Identify which cell holds the provided text, then report its (x, y) central coordinate. 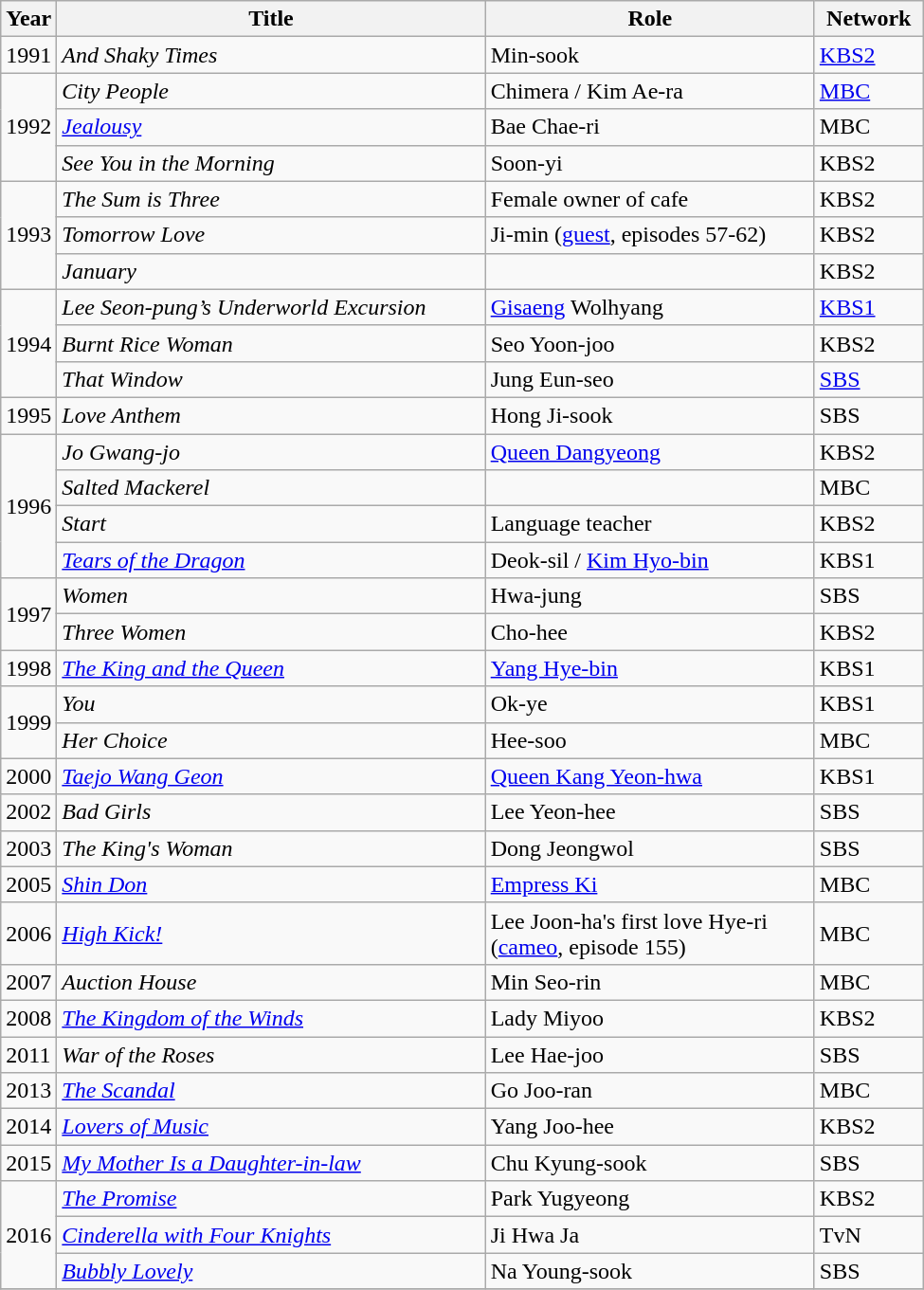
Lee Seon-pung’s Underworld Excursion (271, 307)
Ji-min (guest, episodes 57-62) (650, 235)
Bae Chae-ri (650, 127)
The Sum is Three (271, 199)
Yang Joo-hee (650, 1127)
Women (271, 596)
The King and the Queen (271, 668)
Seo Yoon-joo (650, 343)
2002 (28, 812)
The King's Woman (271, 848)
Jealousy (271, 127)
2016 (28, 1235)
Gisaeng Wolhyang (650, 307)
Year (28, 19)
2013 (28, 1091)
Na Young-sook (650, 1271)
Tomorrow Love (271, 235)
Bubbly Lovely (271, 1271)
Role (650, 19)
Love Anthem (271, 415)
Her Choice (271, 740)
War of the Roses (271, 1055)
Jo Gwang-jo (271, 452)
Hee-soo (650, 740)
Lady Miyoo (650, 1018)
Start (271, 524)
Empress Ki (650, 884)
2005 (28, 884)
Language teacher (650, 524)
2014 (28, 1127)
Salted Mackerel (271, 488)
See You in the Morning (271, 163)
Min Seo-rin (650, 982)
1996 (28, 506)
Chu Kyung-sook (650, 1163)
City People (271, 91)
Soon-yi (650, 163)
Park Yugyeong (650, 1199)
Min-sook (650, 55)
1995 (28, 415)
Ji Hwa Ja (650, 1235)
2015 (28, 1163)
1994 (28, 343)
The Promise (271, 1199)
2007 (28, 982)
High Kick! (271, 933)
Burnt Rice Woman (271, 343)
You (271, 704)
Network (868, 19)
Chimera / Kim Ae-ra (650, 91)
1997 (28, 614)
Yang Hye-bin (650, 668)
Taejo Wang Geon (271, 776)
TvN (868, 1235)
Queen Dangyeong (650, 452)
Lovers of Music (271, 1127)
The Kingdom of the Winds (271, 1018)
Bad Girls (271, 812)
Ok-ye (650, 704)
Jung Eun-seo (650, 379)
Hong Ji-sook (650, 415)
Dong Jeongwol (650, 848)
January (271, 271)
Go Joo-ran (650, 1091)
Auction House (271, 982)
1991 (28, 55)
Cinderella with Four Knights (271, 1235)
1992 (28, 127)
Female owner of cafe (650, 199)
Lee Hae-joo (650, 1055)
2011 (28, 1055)
2008 (28, 1018)
My Mother Is a Daughter-in-law (271, 1163)
That Window (271, 379)
1993 (28, 235)
Shin Don (271, 884)
1999 (28, 722)
Lee Joon-ha's first love Hye-ri (cameo, episode 155) (650, 933)
2000 (28, 776)
Tears of the Dragon (271, 560)
Deok-sil / Kim Hyo-bin (650, 560)
Lee Yeon-hee (650, 812)
Hwa-jung (650, 596)
Cho-hee (650, 632)
The Scandal (271, 1091)
2003 (28, 848)
Queen Kang Yeon-hwa (650, 776)
2006 (28, 933)
Three Women (271, 632)
1998 (28, 668)
Title (271, 19)
And Shaky Times (271, 55)
